Detect which cell encompasses the target text, then output its [X, Y] center coordinate. 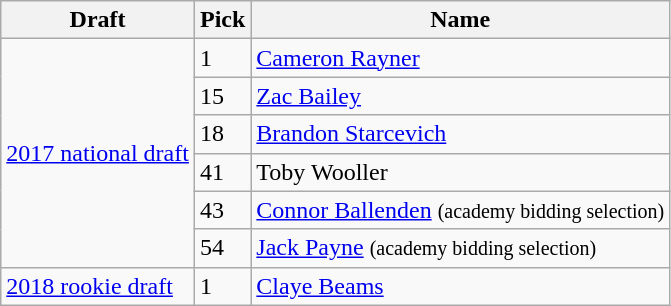
Claye Beams [460, 286]
Brandon Starcevich [460, 134]
Pick [222, 20]
Connor Ballenden (academy bidding selection) [460, 210]
18 [222, 134]
41 [222, 172]
Draft [98, 20]
2017 national draft [98, 153]
Cameron Rayner [460, 58]
Jack Payne (academy bidding selection) [460, 248]
2018 rookie draft [98, 286]
Name [460, 20]
Toby Wooller [460, 172]
43 [222, 210]
15 [222, 96]
54 [222, 248]
Zac Bailey [460, 96]
